Determine the (x, y) coordinate at the center of the cell enclosing the given text.  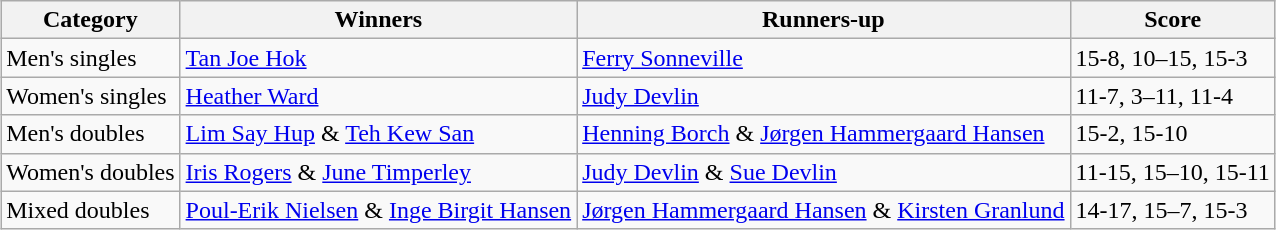
Jørgen Hammergaard Hansen & Kirsten Granlund (824, 210)
Tan Joe Hok (378, 58)
Men's singles (90, 58)
Heather Ward (378, 96)
15-2, 15-10 (1172, 134)
Women's doubles (90, 172)
Judy Devlin & Sue Devlin (824, 172)
Women's singles (90, 96)
Men's doubles (90, 134)
Henning Borch & Jørgen Hammergaard Hansen (824, 134)
Judy Devlin (824, 96)
11-7, 3–11, 11-4 (1172, 96)
Winners (378, 20)
Lim Say Hup & Teh Kew San (378, 134)
11-15, 15–10, 15-11 (1172, 172)
Poul-Erik Nielsen & Inge Birgit Hansen (378, 210)
Score (1172, 20)
15-8, 10–15, 15-3 (1172, 58)
Ferry Sonneville (824, 58)
Iris Rogers & June Timperley (378, 172)
Runners-up (824, 20)
Category (90, 20)
Mixed doubles (90, 210)
14-17, 15–7, 15-3 (1172, 210)
